Extract the (X, Y) coordinate from the center of the cell holding the provided text.  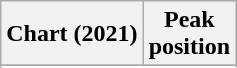
Peakposition (189, 34)
Chart (2021) (72, 34)
